Return (X, Y) of the center of cell containing provided text 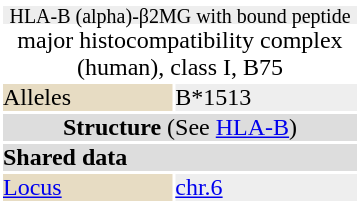
Shared data (180, 158)
chr.6 (266, 188)
HLA-B (alpha)-β2MG with bound peptide (180, 15)
Locus (88, 188)
B*1513 (266, 98)
Alleles (88, 98)
Structure (See HLA-B) (180, 128)
major histocompatibility complex (human), class I, B75 (180, 54)
